Find where the given text appears and provide that cell's center as [x, y] coordinate. 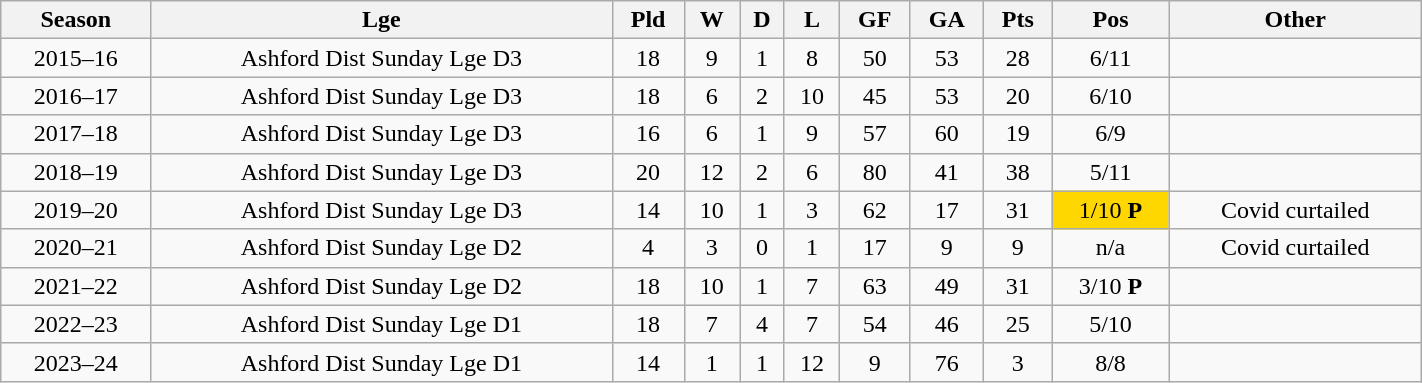
60 [947, 134]
62 [875, 210]
38 [1018, 172]
41 [947, 172]
76 [947, 362]
28 [1018, 58]
25 [1018, 324]
Pld [648, 20]
2015–16 [76, 58]
Pos [1110, 20]
0 [762, 248]
19 [1018, 134]
2016–17 [76, 96]
6/9 [1110, 134]
2017–18 [76, 134]
63 [875, 286]
8 [812, 58]
16 [648, 134]
2018–19 [76, 172]
n/a [1110, 248]
W [712, 20]
GA [947, 20]
Lge [382, 20]
2019–20 [76, 210]
80 [875, 172]
6/11 [1110, 58]
54 [875, 324]
45 [875, 96]
6/10 [1110, 96]
46 [947, 324]
Pts [1018, 20]
5/11 [1110, 172]
D [762, 20]
5/10 [1110, 324]
L [812, 20]
2021–22 [76, 286]
2023–24 [76, 362]
8/8 [1110, 362]
49 [947, 286]
Season [76, 20]
Other [1295, 20]
2022–23 [76, 324]
2020–21 [76, 248]
50 [875, 58]
3/10 P [1110, 286]
GF [875, 20]
1/10 P [1110, 210]
57 [875, 134]
